For the text-containing cell, return its midpoint in (x, y) coordinate format. 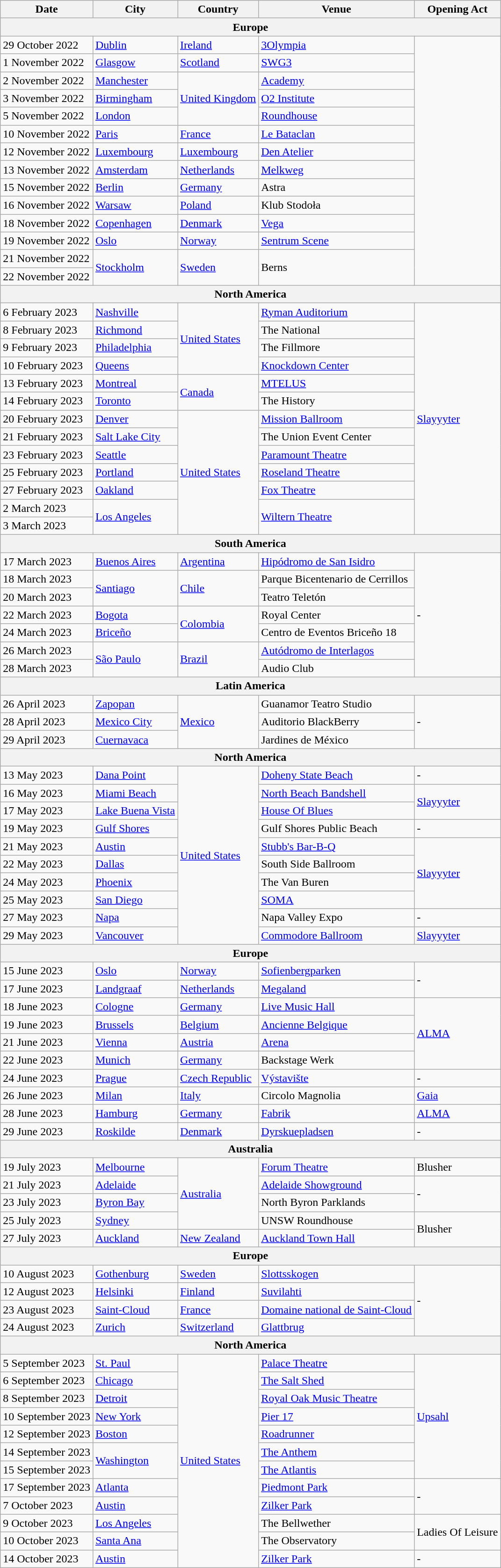
Adelaide Showground (337, 1185)
Palace Theatre (337, 1363)
Ancienne Belgique (337, 1024)
27 May 2023 (47, 918)
Toronto (135, 401)
26 March 2023 (47, 650)
17 March 2023 (47, 562)
SWG3 (337, 63)
21 November 2022 (47, 259)
Argentina (218, 562)
23 July 2023 (47, 1203)
Gaia (457, 1096)
The History (337, 401)
UNSW Roundhouse (337, 1220)
Austria (218, 1042)
Sentrum Scene (337, 241)
Brazil (218, 659)
O2 Institute (337, 98)
Den Atelier (337, 152)
Auditorio BlackBerry (337, 722)
20 February 2023 (47, 419)
Montreal (135, 383)
10 November 2022 (47, 134)
Sydney (135, 1220)
Latin America (251, 686)
Salt Lake City (135, 437)
22 May 2023 (47, 864)
Roskilde (135, 1131)
10 February 2023 (47, 365)
Roundhouse (337, 116)
Landgraaf (135, 989)
25 May 2023 (47, 900)
17 May 2023 (47, 811)
The National (337, 330)
New York (135, 1416)
Piedmont Park (337, 1488)
Audio Club (337, 668)
Seattle (135, 454)
Chile (218, 588)
17 September 2023 (47, 1488)
15 November 2022 (47, 187)
10 September 2023 (47, 1416)
28 April 2023 (47, 722)
Forum Theatre (337, 1167)
Italy (218, 1096)
Czech Republic (218, 1078)
The Anthem (337, 1452)
Switzerland (218, 1327)
Vienna (135, 1042)
London (135, 116)
Royal Oak Music Theatre (337, 1399)
Finland (218, 1291)
29 June 2023 (47, 1131)
Dublin (135, 45)
18 March 2023 (47, 579)
17 June 2023 (47, 989)
Circolo Magnolia (337, 1096)
Melkweg (337, 169)
Byron Bay (135, 1203)
Cologne (135, 1006)
23 August 2023 (47, 1309)
28 March 2023 (47, 668)
12 September 2023 (47, 1434)
22 March 2023 (47, 615)
Detroit (135, 1399)
8 September 2023 (47, 1399)
Country (218, 9)
Glasgow (135, 63)
Poland (218, 205)
Academy (337, 80)
26 April 2023 (47, 704)
Richmond (135, 330)
Portland (135, 472)
The Union Event Center (337, 437)
16 May 2023 (47, 793)
Fox Theatre (337, 490)
Opening Act (457, 9)
6 February 2023 (47, 312)
7 October 2023 (47, 1505)
28 June 2023 (47, 1114)
19 July 2023 (47, 1167)
27 July 2023 (47, 1238)
New Zealand (218, 1238)
Glattbrug (337, 1327)
Vancouver (135, 935)
Arena (337, 1042)
19 May 2023 (47, 829)
Canada (218, 392)
Live Music Hall (337, 1006)
Hipódromo de San Isidro (337, 562)
Fabrik (337, 1114)
Dana Point (135, 775)
22 November 2022 (47, 277)
Ryman Auditorium (337, 312)
Melbourne (135, 1167)
12 August 2023 (47, 1291)
United Kingdom (218, 98)
Cuernavaca (135, 739)
29 October 2022 (47, 45)
Stubb's Bar-B-Q (337, 846)
Jardines de México (337, 739)
Gulf Shores Public Beach (337, 829)
Briceño (135, 633)
16 November 2022 (47, 205)
Paris (135, 134)
20 March 2023 (47, 597)
Ladies Of Leisure (457, 1532)
Roadrunner (337, 1434)
Warsaw (135, 205)
Stockholm (135, 268)
Hamburg (135, 1114)
Queens (135, 365)
Munich (135, 1060)
Buenos Aires (135, 562)
22 June 2023 (47, 1060)
Royal Center (337, 615)
19 November 2022 (47, 241)
Scotland (218, 63)
29 May 2023 (47, 935)
Le Bataclan (337, 134)
1 November 2022 (47, 63)
Roseland Theatre (337, 472)
São Paulo (135, 659)
Sofienbergparken (337, 971)
Washington (135, 1461)
Commodore Ballroom (337, 935)
Oakland (135, 490)
Auckland Town Hall (337, 1238)
Chicago (135, 1381)
Mission Ballroom (337, 419)
Megaland (337, 989)
12 November 2022 (47, 152)
Dyrskuepladsen (337, 1131)
Autódromo de Interlagos (337, 650)
Philadelphia (135, 348)
13 February 2023 (47, 383)
Prague (135, 1078)
Belgium (218, 1024)
14 September 2023 (47, 1452)
24 May 2023 (47, 882)
Amsterdam (135, 169)
15 September 2023 (47, 1470)
House Of Blues (337, 811)
21 February 2023 (47, 437)
15 June 2023 (47, 971)
21 July 2023 (47, 1185)
Auckland (135, 1238)
Doheny State Beach (337, 775)
25 July 2023 (47, 1220)
Zurich (135, 1327)
Teatro Teletón (337, 597)
Santa Ana (135, 1541)
26 June 2023 (47, 1096)
Manchester (135, 80)
18 June 2023 (47, 1006)
Backstage Werk (337, 1060)
Wiltern Theatre (337, 517)
2 March 2023 (47, 508)
SOMA (337, 900)
Brussels (135, 1024)
Napa (135, 918)
City (135, 9)
24 August 2023 (47, 1327)
21 June 2023 (47, 1042)
Slottsskogen (337, 1274)
13 November 2022 (47, 169)
Santiago (135, 588)
Birmingham (135, 98)
St. Paul (135, 1363)
Date (47, 9)
Copenhagen (135, 223)
San Diego (135, 900)
The Fillmore (337, 348)
9 February 2023 (47, 348)
21 May 2023 (47, 846)
The Bellwether (337, 1523)
14 February 2023 (47, 401)
Upsahl (457, 1416)
Helsinki (135, 1291)
8 February 2023 (47, 330)
25 February 2023 (47, 472)
Berlin (135, 187)
27 February 2023 (47, 490)
The Observatory (337, 1541)
Gothenburg (135, 1274)
Mexico City (135, 722)
Boston (135, 1434)
Bogota (135, 615)
Lake Buena Vista (135, 811)
Phoenix (135, 882)
19 June 2023 (47, 1024)
3 November 2022 (47, 98)
Pier 17 (337, 1416)
Paramount Theatre (337, 454)
Parque Bicentenario de Cerrillos (337, 579)
Mexico (218, 722)
24 March 2023 (47, 633)
The Salt Shed (337, 1381)
Nashville (135, 312)
Klub Stodoła (337, 205)
2 November 2022 (47, 80)
Guanamor Teatro Studio (337, 704)
Atlanta (135, 1488)
9 October 2023 (47, 1523)
Zapopan (135, 704)
29 April 2023 (47, 739)
24 June 2023 (47, 1078)
3Olympia (337, 45)
14 October 2023 (47, 1559)
Miami Beach (135, 793)
Saint-Cloud (135, 1309)
13 May 2023 (47, 775)
Centro de Eventos Briceño 18 (337, 633)
10 October 2023 (47, 1541)
South Side Ballroom (337, 864)
Dallas (135, 864)
5 November 2022 (47, 116)
Ireland (218, 45)
Adelaide (135, 1185)
Milan (135, 1096)
North Beach Bandshell (337, 793)
3 March 2023 (47, 526)
Venue (337, 9)
The Van Buren (337, 882)
Suvilahti (337, 1291)
Domaine national de Saint-Cloud (337, 1309)
South America (251, 544)
Výstavište (337, 1078)
Astra (337, 187)
5 September 2023 (47, 1363)
MTELUS (337, 383)
18 November 2022 (47, 223)
The Atlantis (337, 1470)
10 August 2023 (47, 1274)
6 September 2023 (47, 1381)
Vega (337, 223)
North Byron Parklands (337, 1203)
Berns (337, 268)
Colombia (218, 624)
Gulf Shores (135, 829)
Denver (135, 419)
23 February 2023 (47, 454)
Knockdown Center (337, 365)
Napa Valley Expo (337, 918)
